Pinpoint the cell where the given text exists, returning its (x, y) midpoint coordinate. 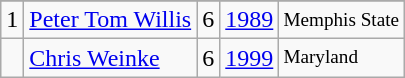
1 (12, 20)
Maryland (342, 58)
1989 (250, 20)
Chris Weinke (110, 58)
1999 (250, 58)
Peter Tom Willis (110, 20)
Memphis State (342, 20)
